For the text-containing cell, return its midpoint in (X, Y) coordinate format. 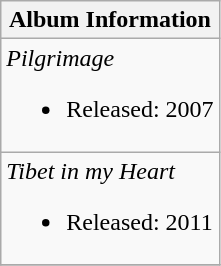
Tibet in my HeartReleased: 2011 (110, 208)
Album Information (110, 20)
PilgrimageReleased: 2007 (110, 96)
